Output the [x, y] coordinate of the center of the cell containing the given text.  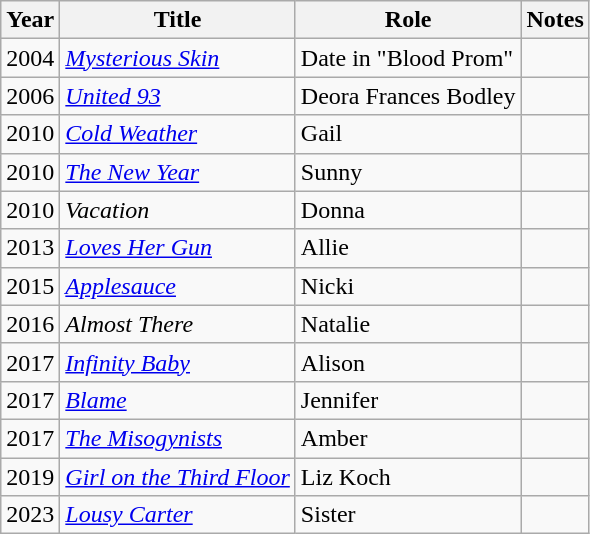
2013 [30, 248]
Lousy Carter [178, 515]
Liz Koch [408, 477]
2019 [30, 477]
Applesauce [178, 286]
Date in "Blood Prom" [408, 58]
Donna [408, 210]
Gail [408, 134]
Nicki [408, 286]
Vacation [178, 210]
Sunny [408, 172]
Year [30, 20]
2004 [30, 58]
Jennifer [408, 400]
Alison [408, 362]
Amber [408, 438]
Notes [555, 20]
Allie [408, 248]
2006 [30, 96]
Role [408, 20]
Natalie [408, 324]
Almost There [178, 324]
Mysterious Skin [178, 58]
Sister [408, 515]
2016 [30, 324]
2023 [30, 515]
The New Year [178, 172]
Girl on the Third Floor [178, 477]
United 93 [178, 96]
Cold Weather [178, 134]
The Misogynists [178, 438]
2015 [30, 286]
Loves Her Gun [178, 248]
Deora Frances Bodley [408, 96]
Title [178, 20]
Infinity Baby [178, 362]
Blame [178, 400]
